Find where the given text appears and provide that cell's center as [X, Y] coordinate. 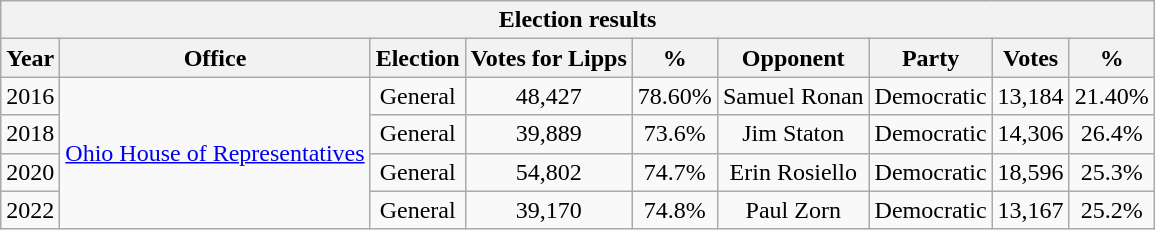
Jim Staton [793, 134]
13,184 [1030, 96]
39,889 [548, 134]
Opponent [793, 58]
13,167 [1030, 210]
Year [30, 58]
Office [215, 58]
54,802 [548, 172]
2020 [30, 172]
14,306 [1030, 134]
26.4% [1112, 134]
2018 [30, 134]
78.60% [674, 96]
25.2% [1112, 210]
25.3% [1112, 172]
74.7% [674, 172]
2022 [30, 210]
Samuel Ronan [793, 96]
2016 [30, 96]
Erin Rosiello [793, 172]
21.40% [1112, 96]
Votes for Lipps [548, 58]
Votes [1030, 58]
39,170 [548, 210]
Election results [578, 20]
Paul Zorn [793, 210]
Ohio House of Representatives [215, 153]
18,596 [1030, 172]
73.6% [674, 134]
74.8% [674, 210]
48,427 [548, 96]
Election [418, 58]
Party [930, 58]
